Pinpoint the cell where the given text exists, returning its (X, Y) midpoint coordinate. 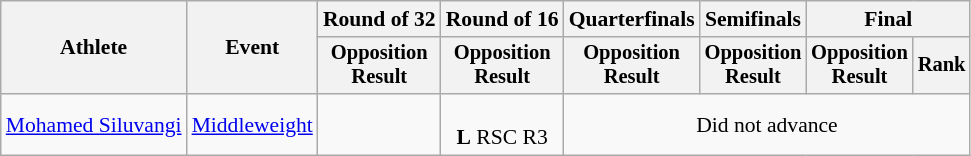
Round of 16 (502, 19)
Middleweight (252, 124)
Event (252, 48)
Did not advance (768, 124)
Semifinals (754, 19)
Rank (942, 66)
Athlete (94, 48)
L RSC R3 (502, 124)
Final (888, 19)
Mohamed Siluvangi (94, 124)
Round of 32 (380, 19)
Quarterfinals (632, 19)
